From the cell containing the given text, extract its center point as [X, Y] coordinate. 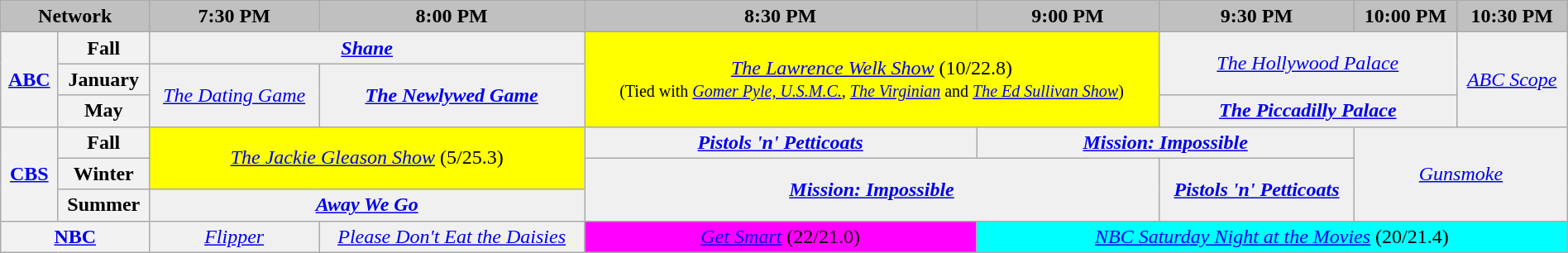
Network [75, 17]
NBC [75, 236]
Shane [367, 48]
The Piccadilly Palace [1307, 111]
The Jackie Gleason Show (5/25.3) [367, 158]
Please Don't Eat the Daisies [452, 236]
The Hollywood Palace [1307, 64]
NBC Saturday Night at the Movies (20/21.4) [1272, 236]
8:00 PM [452, 17]
The Newlywed Game [452, 95]
Flipper [235, 236]
Winter [104, 174]
January [104, 79]
Away We Go [367, 205]
May [104, 111]
The Dating Game [235, 95]
9:00 PM [1068, 17]
The Lawrence Welk Show (10/22.8)(Tied with Gomer Pyle, U.S.M.C., The Virginian and The Ed Sullivan Show) [872, 79]
9:30 PM [1256, 17]
Summer [104, 205]
8:30 PM [781, 17]
10:30 PM [1512, 17]
ABC [30, 79]
CBS [30, 174]
10:00 PM [1406, 17]
Gunsmoke [1461, 174]
7:30 PM [235, 17]
ABC Scope [1512, 79]
Get Smart (22/21.0) [781, 236]
